Detect which cell encompasses the target text, then output its (x, y) center coordinate. 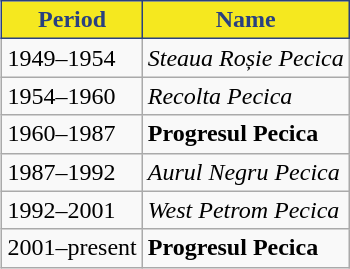
Period (72, 20)
Steaua Roșie Pecica (246, 58)
West Petrom Pecica (246, 210)
1954–1960 (72, 96)
1949–1954 (72, 58)
2001–present (72, 248)
Name (246, 20)
Recolta Pecica (246, 96)
Aurul Negru Pecica (246, 172)
1992–2001 (72, 210)
1987–1992 (72, 172)
1960–1987 (72, 134)
